Extract the (x, y) coordinate from the center of the cell holding the provided text.  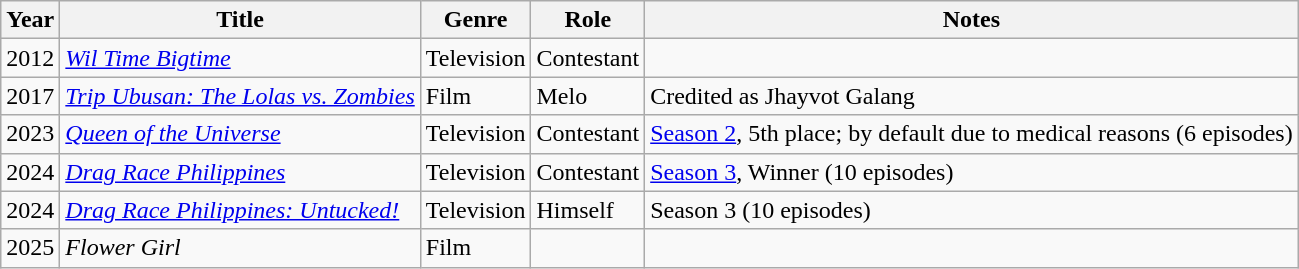
Genre (476, 20)
Himself (588, 210)
Season 3 (10 episodes) (972, 210)
Year (30, 20)
Melo (588, 96)
Trip Ubusan: The Lolas vs. Zombies (240, 96)
Queen of the Universe (240, 134)
2023 (30, 134)
Flower Girl (240, 248)
Title (240, 20)
Drag Race Philippines: Untucked! (240, 210)
Notes (972, 20)
Drag Race Philippines (240, 172)
Season 2, 5th place; by default due to medical reasons (6 episodes) (972, 134)
2017 (30, 96)
Season 3, Winner (10 episodes) (972, 172)
2012 (30, 58)
Credited as Jhayvot Galang (972, 96)
Wil Time Bigtime (240, 58)
Role (588, 20)
2025 (30, 248)
